Return [X, Y] of the center of cell containing provided text 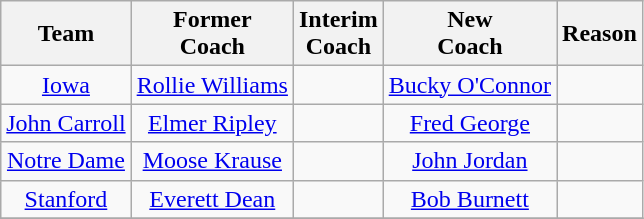
John Carroll [66, 123]
Fred George [470, 123]
Bob Burnett [470, 199]
Stanford [66, 199]
FormerCoach [212, 34]
Moose Krause [212, 161]
NewCoach [470, 34]
Bucky O'Connor [470, 85]
Reason [600, 34]
Notre Dame [66, 161]
Rollie Williams [212, 85]
John Jordan [470, 161]
InterimCoach [338, 34]
Team [66, 34]
Everett Dean [212, 199]
Iowa [66, 85]
Elmer Ripley [212, 123]
